Provide the (X, Y) coordinate of the cell's center where the given text is located.  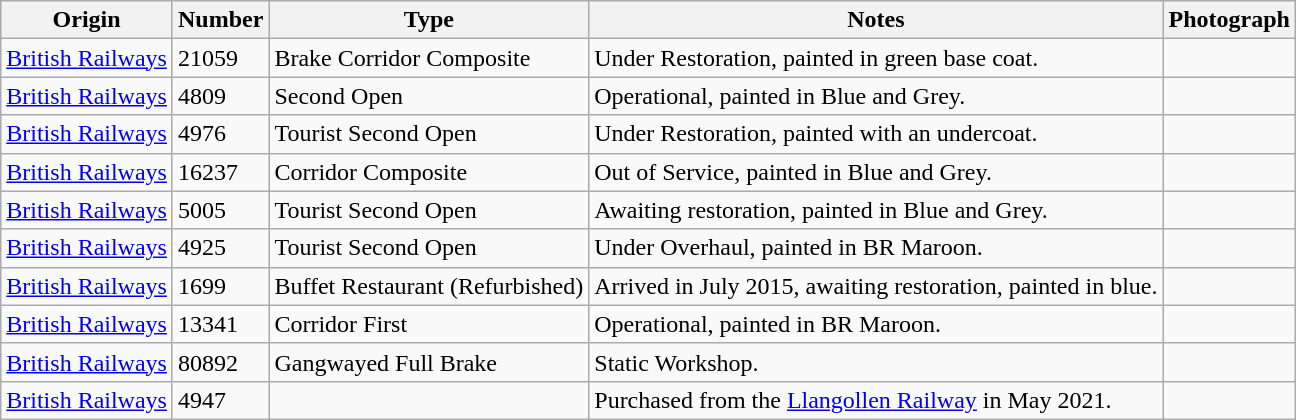
Operational, painted in BR Maroon. (876, 324)
Static Workshop. (876, 362)
Under Restoration, painted with an undercoat. (876, 134)
80892 (220, 362)
5005 (220, 210)
4809 (220, 96)
Corridor First (429, 324)
Operational, painted in Blue and Grey. (876, 96)
Photograph (1229, 20)
Under Overhaul, painted in BR Maroon. (876, 248)
13341 (220, 324)
Awaiting restoration, painted in Blue and Grey. (876, 210)
16237 (220, 172)
Under Restoration, painted in green base coat. (876, 58)
Type (429, 20)
4947 (220, 400)
Buffet Restaurant (Refurbished) (429, 286)
Notes (876, 20)
Origin (87, 20)
4925 (220, 248)
Number (220, 20)
21059 (220, 58)
4976 (220, 134)
Out of Service, painted in Blue and Grey. (876, 172)
Purchased from the Llangollen Railway in May 2021. (876, 400)
Arrived in July 2015, awaiting restoration, painted in blue. (876, 286)
Second Open (429, 96)
Corridor Composite (429, 172)
Gangwayed Full Brake (429, 362)
1699 (220, 286)
Brake Corridor Composite (429, 58)
